Output the [x, y] coordinate of the center of the cell containing the given text.  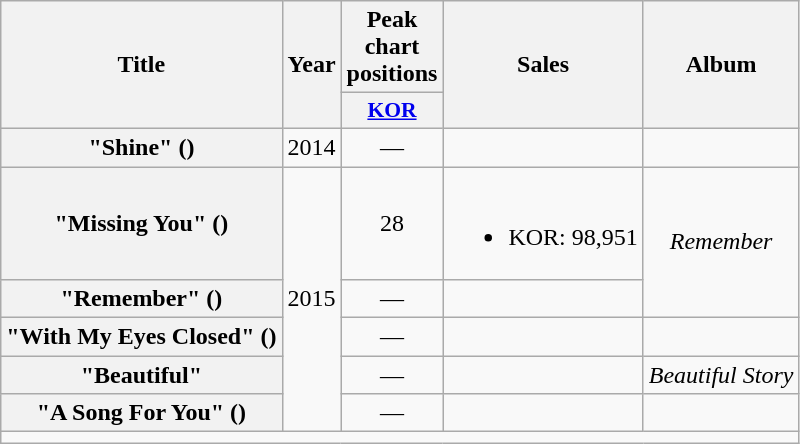
"Missing You" () [142, 222]
Peak chart positions [392, 47]
"Remember" () [142, 299]
"Beautiful" [142, 375]
Album [721, 65]
KOR [392, 111]
Beautiful Story [721, 375]
Title [142, 65]
"Shine" () [142, 147]
"With My Eyes Closed" () [142, 337]
KOR: 98,951 [543, 222]
Remember [721, 242]
2015 [312, 298]
Year [312, 65]
"A Song For You" () [142, 413]
28 [392, 222]
2014 [312, 147]
Sales [543, 65]
